Pinpoint the cell where the given text exists, returning its [x, y] midpoint coordinate. 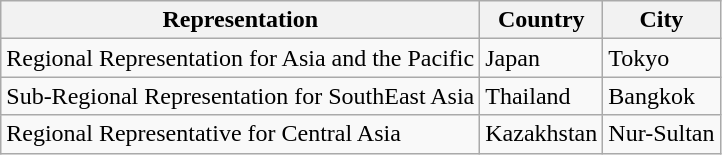
Bangkok [662, 96]
Tokyo [662, 58]
Country [542, 20]
City [662, 20]
Nur-Sultan [662, 134]
Thailand [542, 96]
Representation [240, 20]
Kazakhstan [542, 134]
Sub-Regional Representation for SouthEast Asia [240, 96]
Regional Representative for Central Asia [240, 134]
Regional Representation for Asia and the Pacific [240, 58]
Japan [542, 58]
